Provide the [X, Y] coordinate of the cell's center where the given text is located.  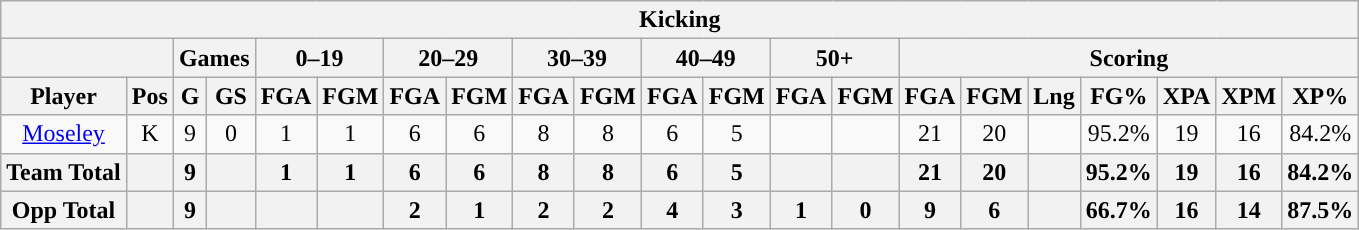
G [190, 96]
Kicking [680, 20]
XP% [1320, 96]
30–39 [578, 58]
4 [672, 210]
Games [214, 58]
0–19 [320, 58]
Scoring [1129, 58]
14 [1249, 210]
Moseley [64, 134]
GS [231, 96]
Lng [1054, 96]
Pos [150, 96]
87.5% [1320, 210]
FG% [1118, 96]
40–49 [706, 58]
66.7% [1118, 210]
Team Total [64, 172]
20–29 [448, 58]
XPM [1249, 96]
50+ [834, 58]
Player [64, 96]
XPA [1186, 96]
Opp Total [64, 210]
3 [736, 210]
K [150, 134]
